Output the (x, y) coordinate of the center of the cell containing the given text.  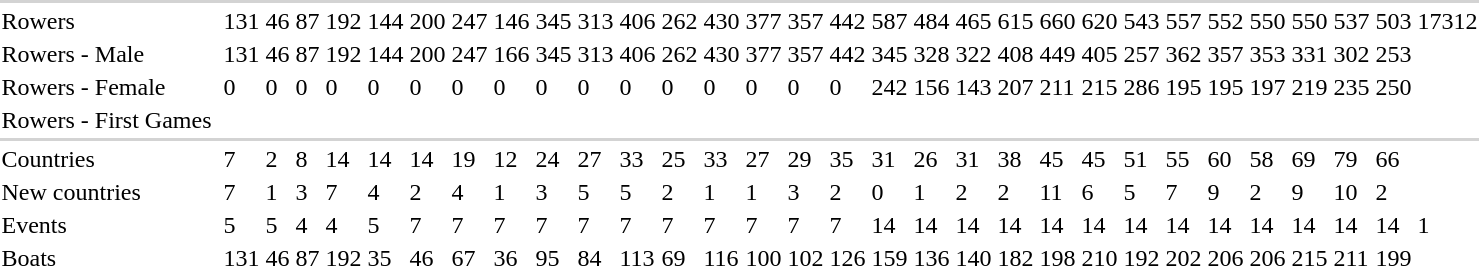
Rowers (106, 21)
24 (554, 159)
143 (974, 87)
Rowers - Male (106, 54)
35 (848, 159)
17312 (1448, 21)
19 (470, 159)
362 (1184, 54)
449 (1058, 54)
146 (512, 21)
8 (308, 159)
Countries (106, 159)
58 (1268, 159)
207 (1016, 87)
166 (512, 54)
New countries (106, 192)
408 (1016, 54)
286 (1142, 87)
25 (680, 159)
302 (1352, 54)
211 (1058, 87)
620 (1100, 21)
484 (932, 21)
253 (1394, 54)
543 (1142, 21)
242 (890, 87)
587 (890, 21)
38 (1016, 159)
250 (1394, 87)
552 (1226, 21)
Rowers - Female (106, 87)
26 (932, 159)
12 (512, 159)
55 (1184, 159)
331 (1310, 54)
465 (974, 21)
322 (974, 54)
10 (1352, 192)
197 (1268, 87)
405 (1100, 54)
257 (1142, 54)
557 (1184, 21)
537 (1352, 21)
Rowers - First Games (106, 120)
69 (1310, 159)
79 (1352, 159)
156 (932, 87)
615 (1016, 21)
503 (1394, 21)
353 (1268, 54)
29 (806, 159)
215 (1100, 87)
Events (106, 225)
219 (1310, 87)
6 (1100, 192)
66 (1394, 159)
60 (1226, 159)
660 (1058, 21)
11 (1058, 192)
328 (932, 54)
51 (1142, 159)
235 (1352, 87)
